Scan for the cell matching the given text and deliver its (X, Y) coordinate at center. 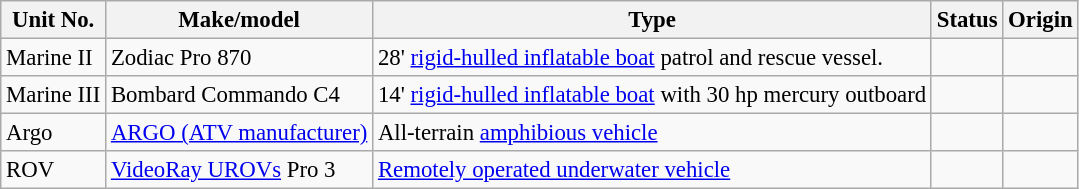
Marine III (54, 95)
Unit No. (54, 20)
Status (966, 20)
14' rigid-hulled inflatable boat with 30 hp mercury outboard (652, 95)
ROV (54, 170)
VideoRay UROVs Pro 3 (240, 170)
Remotely operated underwater vehicle (652, 170)
Origin (1040, 20)
Zodiac Pro 870 (240, 58)
ARGO (ATV manufacturer) (240, 133)
Type (652, 20)
Bombard Commando C4 (240, 95)
Marine II (54, 58)
All-terrain amphibious vehicle (652, 133)
Argo (54, 133)
28' rigid-hulled inflatable boat patrol and rescue vessel. (652, 58)
Make/model (240, 20)
